Return the (X, Y) coordinate for the center point of the cell that contains the specified text.  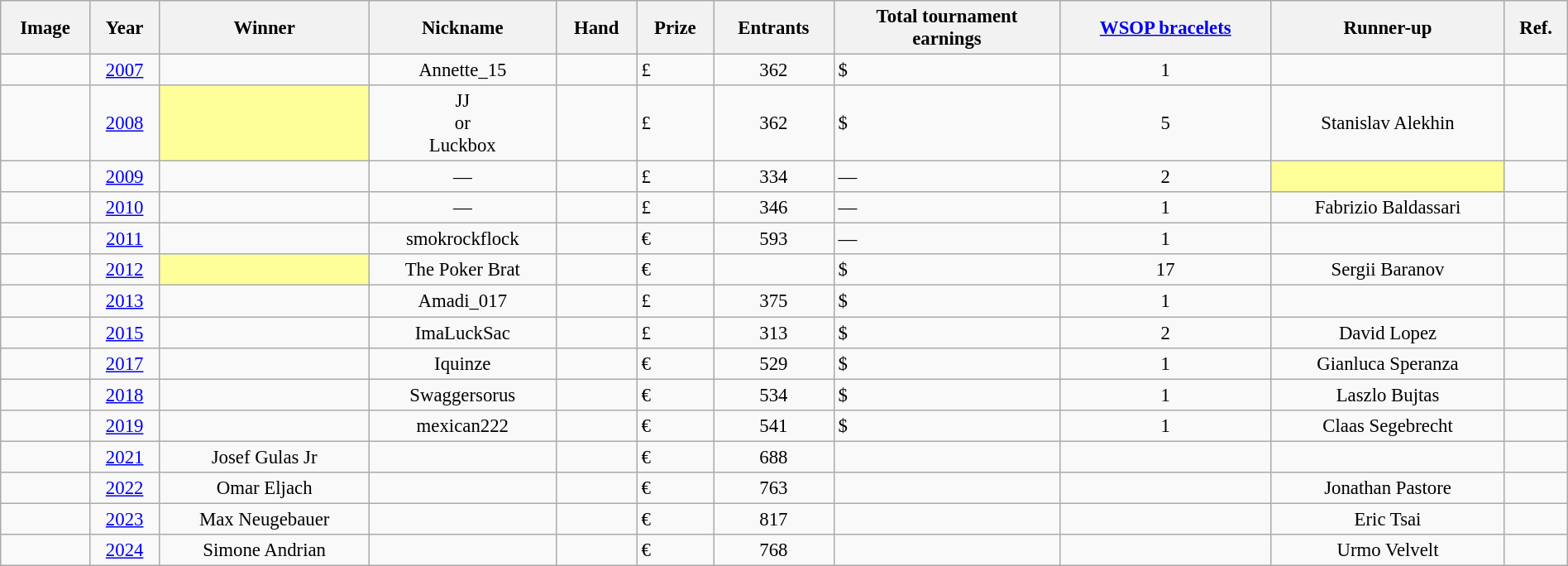
2017 (124, 363)
Max Neugebauer (265, 519)
Iquinze (462, 363)
Total tournamentearnings (946, 28)
WSOP bracelets (1166, 28)
2012 (124, 271)
Jonathan Pastore (1388, 488)
334 (774, 177)
Sergii Baranov (1388, 271)
Eric Tsai (1388, 519)
ImaLuckSac (462, 333)
375 (774, 301)
smokrockflock (462, 239)
Stanislav Alekhin (1388, 123)
2010 (124, 208)
Urmo Velvelt (1388, 550)
5 (1166, 123)
2007 (124, 70)
2013 (124, 301)
Swaggersorus (462, 395)
Josef Gulas Jr (265, 457)
Laszlo Bujtas (1388, 395)
Simone Andrian (265, 550)
593 (774, 239)
David Lopez (1388, 333)
Hand (596, 28)
The Poker Brat (462, 271)
17 (1166, 271)
2008 (124, 123)
2015 (124, 333)
Entrants (774, 28)
Image (45, 28)
313 (774, 333)
763 (774, 488)
534 (774, 395)
Ref. (1536, 28)
Amadi_017 (462, 301)
Winner (265, 28)
mexican222 (462, 425)
Omar Eljach (265, 488)
Prize (675, 28)
817 (774, 519)
JJorLuckbox (462, 123)
2024 (124, 550)
Runner-up (1388, 28)
2022 (124, 488)
2009 (124, 177)
Fabrizio Baldassari (1388, 208)
Year (124, 28)
346 (774, 208)
768 (774, 550)
529 (774, 363)
2021 (124, 457)
688 (774, 457)
Nickname (462, 28)
2011 (124, 239)
Annette_15 (462, 70)
541 (774, 425)
Gianluca Speranza (1388, 363)
2019 (124, 425)
Claas Segebrecht (1388, 425)
2023 (124, 519)
2018 (124, 395)
